Search for the cell housing the specified text and yield its [X, Y] center coordinate. 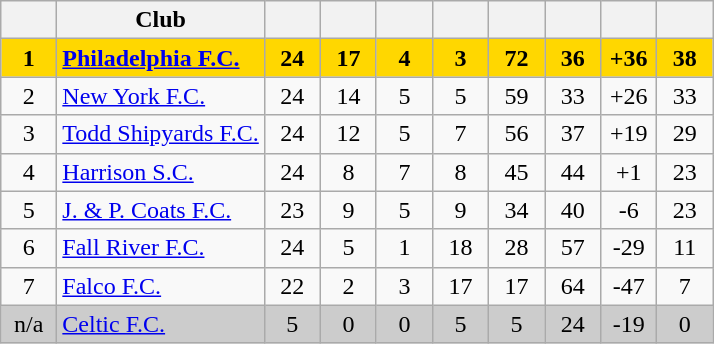
Todd Shipyards F.C. [160, 134]
+26 [629, 96]
+36 [629, 58]
-6 [629, 210]
Falco F.C. [160, 286]
57 [573, 248]
56 [517, 134]
J. & P. Coats F.C. [160, 210]
+1 [629, 172]
28 [517, 248]
-29 [629, 248]
Philadelphia F.C. [160, 58]
45 [517, 172]
72 [517, 58]
37 [573, 134]
40 [573, 210]
14 [348, 96]
Club [160, 20]
36 [573, 58]
11 [685, 248]
New York F.C. [160, 96]
Celtic F.C. [160, 324]
Fall River F.C. [160, 248]
38 [685, 58]
6 [29, 248]
n/a [29, 324]
34 [517, 210]
59 [517, 96]
64 [573, 286]
12 [348, 134]
-19 [629, 324]
+19 [629, 134]
18 [460, 248]
22 [292, 286]
29 [685, 134]
Harrison S.C. [160, 172]
-47 [629, 286]
44 [573, 172]
